Identify which cell holds the provided text, then report its [x, y] central coordinate. 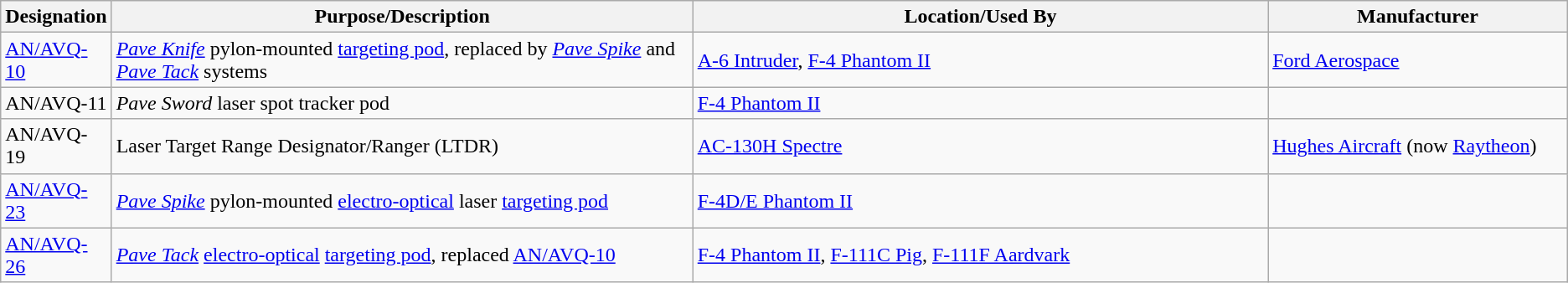
Pave Tack electro-optical targeting pod, replaced AN/AVQ-10 [402, 255]
F-4 Phantom II [980, 103]
Hughes Aircraft (now Raytheon) [1418, 146]
AN/AVQ-26 [56, 255]
Laser Target Range Designator/Ranger (LTDR) [402, 146]
AC-130H Spectre [980, 146]
AN/AVQ-11 [56, 103]
AN/AVQ-23 [56, 201]
Purpose/Description [402, 17]
F-4D/E Phantom II [980, 201]
A-6 Intruder, F-4 Phantom II [980, 60]
Manufacturer [1418, 17]
AN/AVQ-19 [56, 146]
AN/AVQ-10 [56, 60]
Pave Knife pylon-mounted targeting pod, replaced by Pave Spike and Pave Tack systems [402, 60]
Pave Spike pylon-mounted electro-optical laser targeting pod [402, 201]
Ford Aerospace [1418, 60]
Pave Sword laser spot tracker pod [402, 103]
F-4 Phantom II, F-111C Pig, F-111F Aardvark [980, 255]
Location/Used By [980, 17]
Designation [56, 17]
